For the text-containing cell, return its midpoint in (x, y) coordinate format. 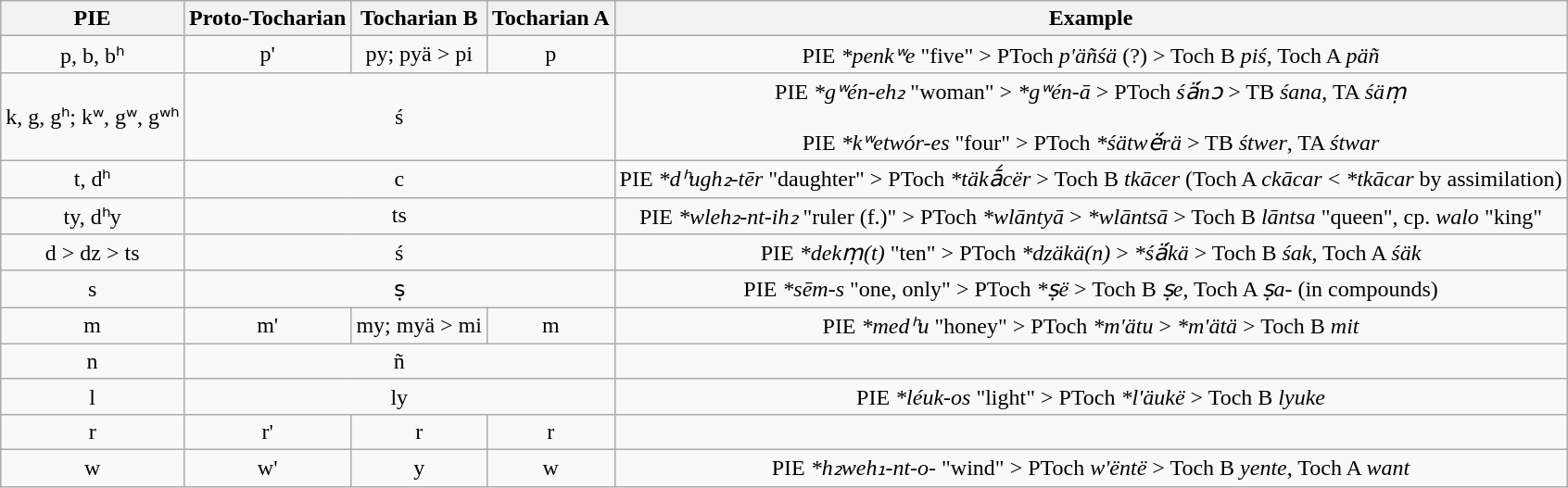
PIE *penkʷe "five" > PToch p'äñśä (?) > Toch B piś, Toch A päñ (1091, 55)
py; pyä > pi (419, 55)
m' (267, 326)
r' (267, 432)
PIE *sēm-s "one, only" > PToch *ṣë > Toch B ṣe, Toch A ṣa- (in compounds) (1091, 289)
PIE *h₂weh₁-nt-o- "wind" > PToch w'ëntë > Toch B yente, Toch A want (1091, 468)
t, dʰ (93, 179)
p (550, 55)
n (93, 361)
p, b, bʰ (93, 55)
ṣ (398, 289)
PIE *léuk-os "light" > PToch *l'äukë > Toch B lyuke (1091, 396)
k, g, gʰ; kʷ, gʷ, gʷʰ (93, 117)
PIE *wleh₂-nt-ih₂ "ruler (f.)" > PToch *wlāntyā > *wlāntsā > Toch B lāntsa "queen", cp. walo "king" (1091, 216)
Tocharian B (419, 19)
my; myä > mi (419, 326)
w' (267, 468)
PIE *gʷén-eh₂ "woman" > *gʷén-ā > PToch śä́nɔ > TB śana, TA śäṃPIE *kʷetwór-es "four" > PToch *śätwë́rä > TB śtwer, TA śtwar (1091, 117)
ly (398, 396)
d > dz > ts (93, 253)
y (419, 468)
Example (1091, 19)
ts (398, 216)
Tocharian A (550, 19)
PIE *dekṃ(t) "ten" > PToch *dzäkä(n) > *śä́kä > Toch B śak, Toch A śäk (1091, 253)
p' (267, 55)
l (93, 396)
PIE *medʰu "honey" > PToch *m'ätu > *m'ätä > Toch B mit (1091, 326)
ñ (398, 361)
Proto-Tocharian (267, 19)
c (398, 179)
ty, dʰy (93, 216)
PIE *dʰugh₂-tēr "daughter" > PToch *täkā́cër > Toch B tkācer (Toch A ckācar < *tkācar by assimilation) (1091, 179)
s (93, 289)
PIE (93, 19)
